Output the [X, Y] coordinate of the center of the cell containing the given text.  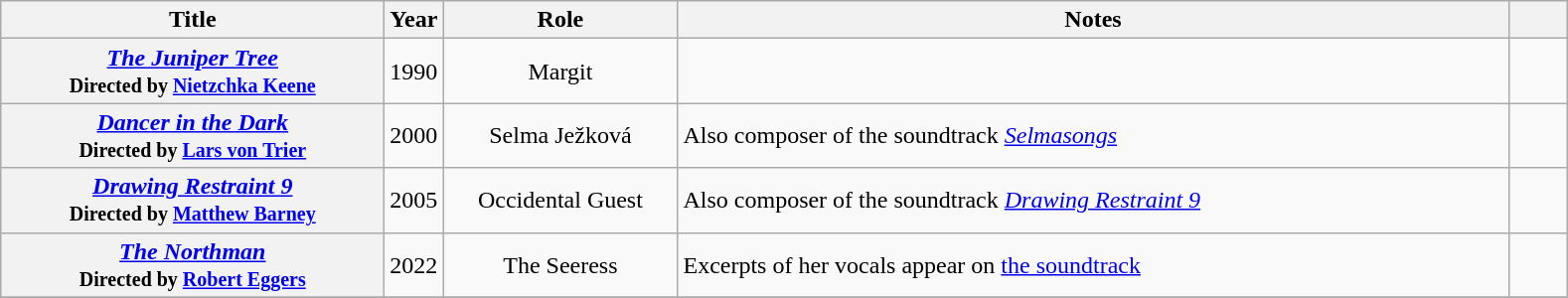
Title [193, 20]
Also composer of the soundtrack Drawing Restraint 9 [1093, 201]
Notes [1093, 20]
Also composer of the soundtrack Selmasongs [1093, 135]
2005 [413, 201]
Dancer in the DarkDirected by Lars von Trier [193, 135]
Occidental Guest [560, 201]
Excerpts of her vocals appear on the soundtrack [1093, 264]
2000 [413, 135]
The NorthmanDirected by Robert Eggers [193, 264]
2022 [413, 264]
The Seeress [560, 264]
The Juniper TreeDirected by Nietzchka Keene [193, 72]
Drawing Restraint 9Directed by Matthew Barney [193, 201]
1990 [413, 72]
Margit [560, 72]
Role [560, 20]
Selma Ježková [560, 135]
Year [413, 20]
